Output the (X, Y) coordinate of the center of the cell containing the given text.  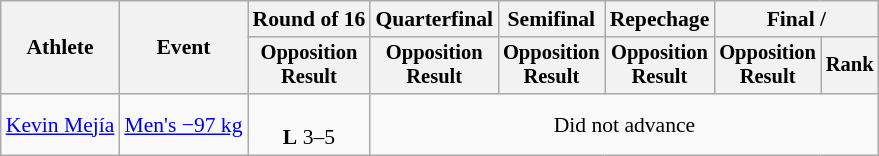
L 3–5 (310, 124)
Quarterfinal (434, 19)
Semifinal (552, 19)
Men's −97 kg (183, 124)
Round of 16 (310, 19)
Kevin Mejía (60, 124)
Event (183, 48)
Repechage (660, 19)
Athlete (60, 48)
Did not advance (624, 124)
Final / (796, 19)
Rank (850, 66)
